Search for the cell housing the specified text and yield its [X, Y] center coordinate. 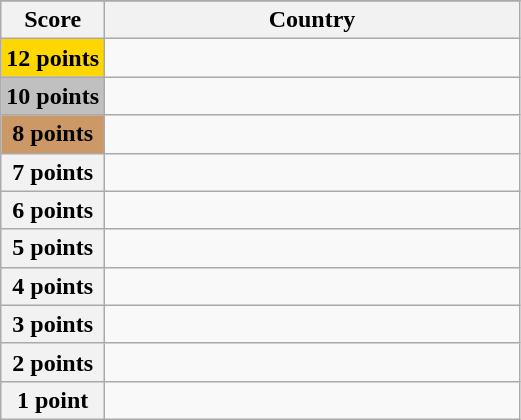
5 points [53, 248]
2 points [53, 362]
8 points [53, 134]
Country [312, 20]
Score [53, 20]
10 points [53, 96]
7 points [53, 172]
3 points [53, 324]
4 points [53, 286]
6 points [53, 210]
1 point [53, 400]
12 points [53, 58]
